For the text-containing cell, return its midpoint in [x, y] coordinate format. 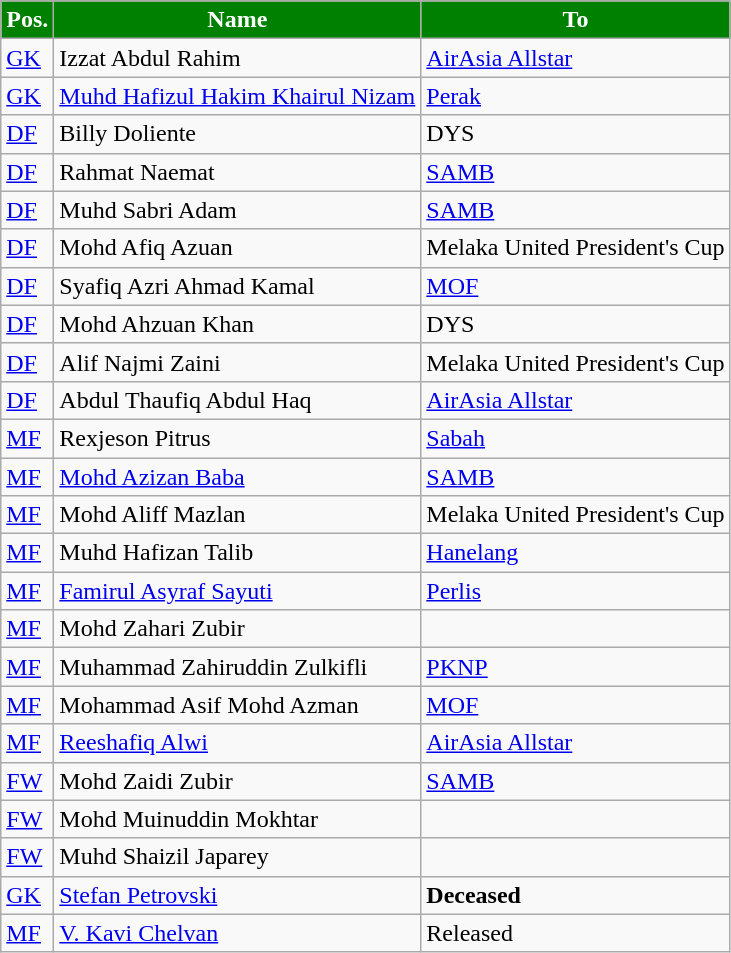
V. Kavi Chelvan [238, 933]
Mohd Azizan Baba [238, 477]
Muhd Hafizan Talib [238, 553]
Abdul Thaufiq Abdul Haq [238, 400]
Mohd Zahari Zubir [238, 629]
Mohd Ahzuan Khan [238, 324]
Perak [576, 96]
Name [238, 20]
PKNP [576, 667]
Alif Najmi Zaini [238, 362]
Hanelang [576, 553]
Sabah [576, 438]
Famirul Asyraf Sayuti [238, 591]
Mohd Aliff Mazlan [238, 515]
Pos. [28, 20]
Mohd Afiq Azuan [238, 248]
To [576, 20]
Deceased [576, 895]
Muhd Shaizil Japarey [238, 857]
Izzat Abdul Rahim [238, 58]
Mohd Muinuddin Mokhtar [238, 819]
Stefan Petrovski [238, 895]
Mohammad Asif Mohd Azman [238, 705]
Reeshafiq Alwi [238, 743]
Syafiq Azri Ahmad Kamal [238, 286]
Rexjeson Pitrus [238, 438]
Released [576, 933]
Muhd Hafizul Hakim Khairul Nizam [238, 96]
Perlis [576, 591]
Mohd Zaidi Zubir [238, 781]
Muhammad Zahiruddin Zulkifli [238, 667]
Rahmat Naemat [238, 172]
Billy Doliente [238, 134]
Muhd Sabri Adam [238, 210]
